Scan for the cell matching the given text and deliver its (x, y) coordinate at center. 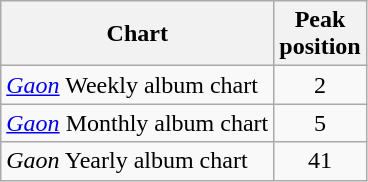
Peakposition (320, 34)
2 (320, 85)
Gaon Yearly album chart (138, 161)
Chart (138, 34)
Gaon Monthly album chart (138, 123)
5 (320, 123)
41 (320, 161)
Gaon Weekly album chart (138, 85)
